Provide the [x, y] coordinate of the cell's center where the given text is located.  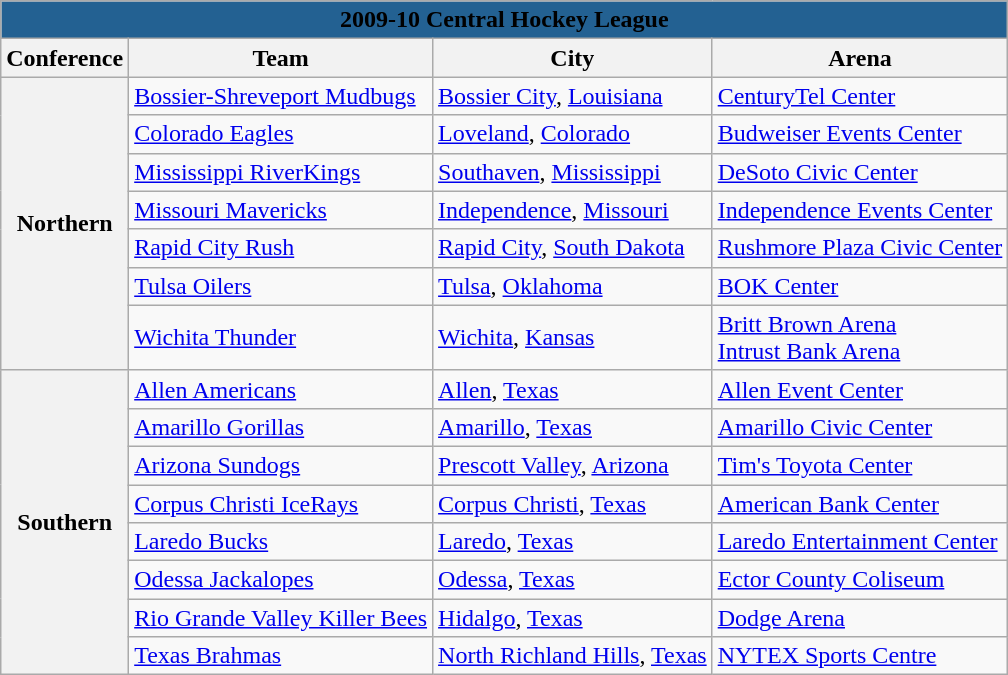
Southaven, Mississippi [573, 172]
North Richland Hills, Texas [573, 656]
Conference [65, 58]
Dodge Arena [860, 618]
Tim's Toyota Center [860, 465]
American Bank Center [860, 503]
BOK Center [860, 286]
Allen Americans [281, 389]
Mississippi RiverKings [281, 172]
Bossier-Shreveport Mudbugs [281, 96]
Loveland, Colorado [573, 134]
Corpus Christi, Texas [573, 503]
Hidalgo, Texas [573, 618]
DeSoto Civic Center [860, 172]
Tulsa, Oklahoma [573, 286]
Budweiser Events Center [860, 134]
CenturyTel Center [860, 96]
Ector County Coliseum [860, 580]
Corpus Christi IceRays [281, 503]
Allen, Texas [573, 389]
Bossier City, Louisiana [573, 96]
Tulsa Oilers [281, 286]
Rapid City, South Dakota [573, 248]
Arena [860, 58]
Odessa Jackalopes [281, 580]
Southern [65, 522]
Missouri Mavericks [281, 210]
Amarillo Civic Center [860, 427]
Amarillo, Texas [573, 427]
Northern [65, 224]
Colorado Eagles [281, 134]
Allen Event Center [860, 389]
Laredo Entertainment Center [860, 542]
Team [281, 58]
Rio Grande Valley Killer Bees [281, 618]
Arizona Sundogs [281, 465]
Independence Events Center [860, 210]
Prescott Valley, Arizona [573, 465]
Texas Brahmas [281, 656]
2009-10 Central Hockey League [504, 20]
Laredo Bucks [281, 542]
Odessa, Texas [573, 580]
Wichita, Kansas [573, 338]
Britt Brown Arena Intrust Bank Arena [860, 338]
Independence, Missouri [573, 210]
NYTEX Sports Centre [860, 656]
Wichita Thunder [281, 338]
Rushmore Plaza Civic Center [860, 248]
Amarillo Gorillas [281, 427]
Laredo, Texas [573, 542]
City [573, 58]
Rapid City Rush [281, 248]
